Return the (x, y) coordinate for the center point of the cell that contains the specified text.  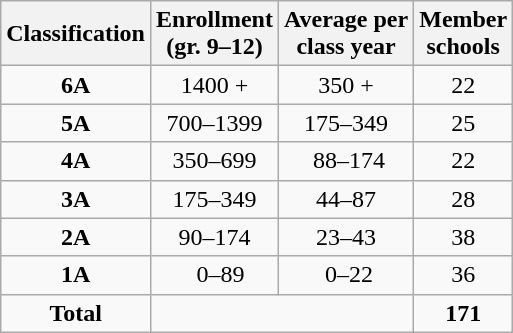
350–699 (214, 161)
4A (76, 161)
0–89 (214, 275)
700–1399 (214, 123)
90–174 (214, 237)
3A (76, 199)
Classification (76, 34)
5A (76, 123)
1A (76, 275)
88–174 (346, 161)
25 (464, 123)
Total (76, 313)
38 (464, 237)
Memberschools (464, 34)
44–87 (346, 199)
Enrollment(gr. 9–12) (214, 34)
1400 + (214, 85)
6A (76, 85)
Average perclass year (346, 34)
36 (464, 275)
0–22 (346, 275)
171 (464, 313)
28 (464, 199)
23–43 (346, 237)
350 + (346, 85)
2A (76, 237)
